Pinpoint the cell where the given text exists, returning its (X, Y) midpoint coordinate. 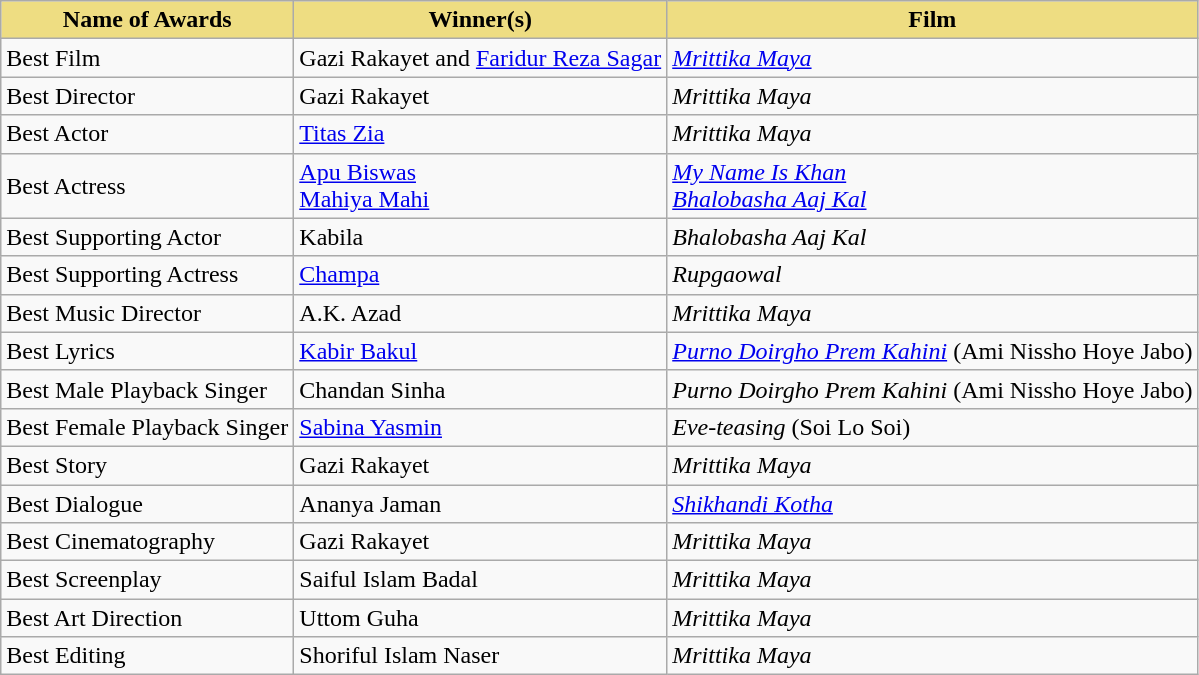
Best Lyrics (148, 351)
Best Screenplay (148, 580)
Best Actress (148, 186)
Best Art Direction (148, 618)
Sabina Yasmin (480, 427)
Chandan Sinha (480, 389)
Champa (480, 275)
Best Film (148, 58)
Ananya Jaman (480, 503)
Best Editing (148, 656)
Winner(s) (480, 20)
Best Female Playback Singer (148, 427)
A.K. Azad (480, 313)
Best Story (148, 465)
Gazi Rakayet and Faridur Reza Sagar (480, 58)
Best Supporting Actor (148, 237)
Titas Zia (480, 134)
Kabila (480, 237)
Apu BiswasMahiya Mahi (480, 186)
My Name Is KhanBhalobasha Aaj Kal (932, 186)
Best Director (148, 96)
Bhalobasha Aaj Kal (932, 237)
Kabir Bakul (480, 351)
Name of Awards (148, 20)
Shikhandi Kotha (932, 503)
Best Male Playback Singer (148, 389)
Best Dialogue (148, 503)
Uttom Guha (480, 618)
Shoriful Islam Naser (480, 656)
Best Actor (148, 134)
Best Supporting Actress (148, 275)
Saiful Islam Badal (480, 580)
Rupgaowal (932, 275)
Film (932, 20)
Best Cinematography (148, 542)
Best Music Director (148, 313)
Eve-teasing (Soi Lo Soi) (932, 427)
